Locate the cell with the specified text and output its (x, y) center coordinate. 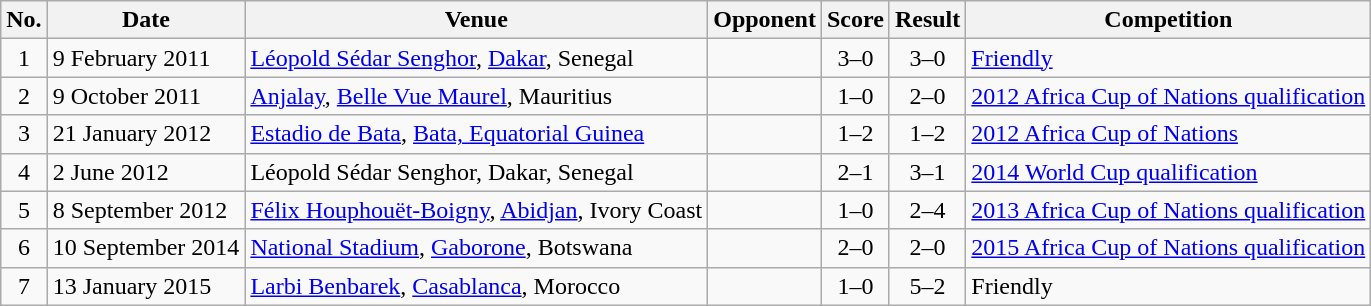
Opponent (765, 20)
1 (24, 58)
5–2 (927, 286)
9 February 2011 (146, 58)
6 (24, 248)
13 January 2015 (146, 286)
2 (24, 96)
2013 Africa Cup of Nations qualification (1168, 210)
3–1 (927, 172)
Estadio de Bata, Bata, Equatorial Guinea (476, 134)
Larbi Benbarek, Casablanca, Morocco (476, 286)
Score (855, 20)
No. (24, 20)
Date (146, 20)
2 June 2012 (146, 172)
Competition (1168, 20)
Result (927, 20)
2–1 (855, 172)
2014 World Cup qualification (1168, 172)
2012 Africa Cup of Nations qualification (1168, 96)
2–4 (927, 210)
3 (24, 134)
10 September 2014 (146, 248)
National Stadium, Gaborone, Botswana (476, 248)
Anjalay, Belle Vue Maurel, Mauritius (476, 96)
9 October 2011 (146, 96)
5 (24, 210)
21 January 2012 (146, 134)
Félix Houphouët-Boigny, Abidjan, Ivory Coast (476, 210)
2012 Africa Cup of Nations (1168, 134)
4 (24, 172)
8 September 2012 (146, 210)
7 (24, 286)
Venue (476, 20)
2015 Africa Cup of Nations qualification (1168, 248)
